Extract the (X, Y) coordinate from the center of the cell holding the provided text.  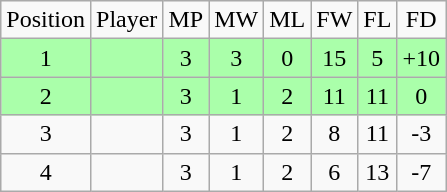
Position (46, 20)
15 (334, 58)
8 (334, 134)
Player (127, 20)
4 (46, 172)
6 (334, 172)
ML (288, 20)
FL (378, 20)
MP (186, 20)
-3 (422, 134)
13 (378, 172)
+10 (422, 58)
FW (334, 20)
MW (236, 20)
FD (422, 20)
5 (378, 58)
-7 (422, 172)
